Output the (x, y) coordinate of the center of the cell containing the given text.  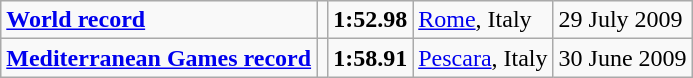
Mediterranean Games record (159, 58)
Pescara, Italy (483, 58)
29 July 2009 (622, 20)
Rome, Italy (483, 20)
1:52.98 (370, 20)
30 June 2009 (622, 58)
1:58.91 (370, 58)
World record (159, 20)
